Pinpoint the cell where the given text exists, returning its (X, Y) midpoint coordinate. 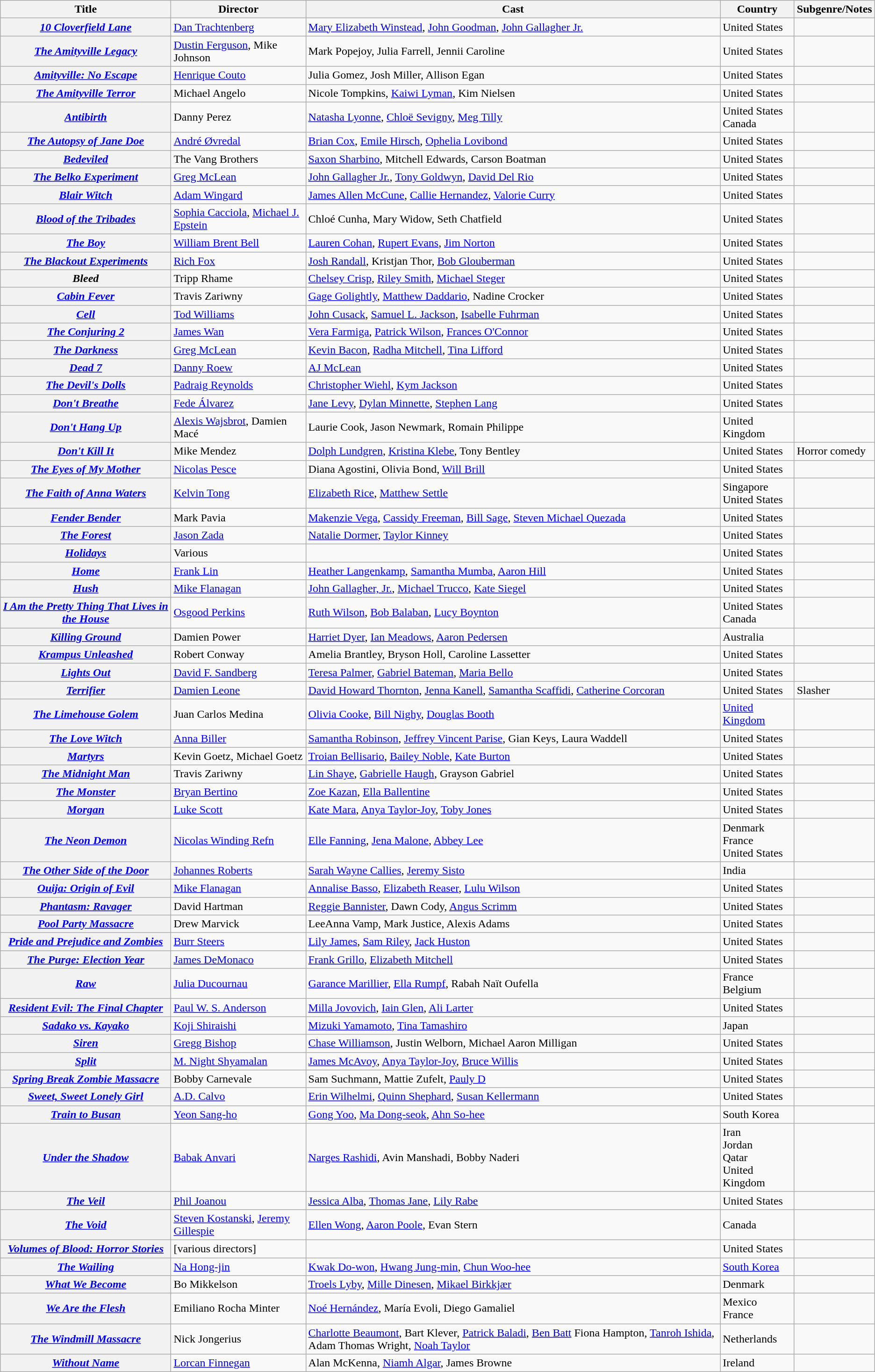
The Vang Brothers (238, 159)
Chloé Cunha, Mary Widow, Seth Chatfield (513, 219)
IranJordanQatarUnited Kingdom (757, 1157)
Krampus Unleashed (86, 655)
Dan Trachtenberg (238, 27)
John Gallagher Jr., Tony Goldwyn, David Del Rio (513, 177)
The Faith of Anna Waters (86, 493)
Erin Wilhelmi, Quinn Shephard, Susan Kellermann (513, 1097)
Elle Fanning, Jena Malone, Abbey Lee (513, 840)
Director (238, 9)
Harriet Dyer, Ian Meadows, Aaron Pedersen (513, 637)
Gregg Bishop (238, 1043)
The Other Side of the Door (86, 870)
Makenzie Vega, Cassidy Freeman, Bill Sage, Steven Michael Quezada (513, 517)
Christopher Wiehl, Kym Jackson (513, 385)
Kate Mara, Anya Taylor-Joy, Toby Jones (513, 809)
Cell (86, 314)
DenmarkFranceUnited States (757, 840)
Raw (86, 984)
Reggie Bannister, Dawn Cody, Angus Scrimm (513, 906)
Natalie Dormer, Taylor Kinney (513, 535)
Volumes of Blood: Horror Stories (86, 1249)
William Brent Bell (238, 243)
SingaporeUnited States (757, 493)
Danny Perez (238, 117)
Koji Shiraishi (238, 1025)
Fede Álvarez (238, 403)
Dustin Ferguson, Mike Johnson (238, 51)
Samantha Robinson, Jeffrey Vincent Parise, Gian Keys, Laura Waddell (513, 738)
AJ McLean (513, 368)
The Veil (86, 1200)
Antibirth (86, 117)
Canada (757, 1224)
Various (238, 553)
Vera Farmiga, Patrick Wilson, Frances O'Connor (513, 332)
Julia Ducournau (238, 984)
James DeMonaco (238, 960)
Charlotte Beaumont, Bart Klever, Patrick Baladi, Ben Batt Fiona Hampton, Tanroh Ishida, Adam Thomas Wright, Noah Taylor (513, 1339)
James McAvoy, Anya Taylor-Joy, Bruce Willis (513, 1061)
The Monster (86, 792)
Lauren Cohan, Rupert Evans, Jim Norton (513, 243)
Country (757, 9)
Without Name (86, 1363)
Split (86, 1061)
Dolph Lundgren, Kristina Klebe, Tony Bentley (513, 451)
Amityville: No Escape (86, 75)
The Purge: Election Year (86, 960)
Hush (86, 589)
Luke Scott (238, 809)
The Wailing (86, 1267)
Anna Biller (238, 738)
Bedeviled (86, 159)
Kevin Goetz, Michael Goetz (238, 756)
The Boy (86, 243)
Don't Breathe (86, 403)
The Conjuring 2 (86, 332)
The Limehouse Golem (86, 715)
Terrifier (86, 690)
10 Cloverfield Lane (86, 27)
David F. Sandberg (238, 672)
Tripp Rhame (238, 279)
Babak Anvari (238, 1157)
Bryan Bertino (238, 792)
Annalise Basso, Elizabeth Reaser, Lulu Wilson (513, 888)
Noé Hernández, María Evoli, Diego Gamaliel (513, 1308)
Na Hong-jin (238, 1267)
Diana Agostini, Olivia Bond, Will Brill (513, 469)
Teresa Palmer, Gabriel Bateman, Maria Bello (513, 672)
Steven Kostanski, Jeremy Gillespie (238, 1224)
MexicoFrance (757, 1308)
Olivia Cooke, Bill Nighy, Douglas Booth (513, 715)
Nicolas Pesce (238, 469)
Drew Marvick (238, 924)
Don't Hang Up (86, 427)
Kwak Do-won, Hwang Jung-min, Chun Woo-hee (513, 1267)
Jessica Alba, Thomas Jane, Lily Rabe (513, 1200)
Lily James, Sam Riley, Jack Huston (513, 942)
James Allen McCune, Callie Hernandez, Valorie Curry (513, 195)
Danny Roew (238, 368)
The Amityville Terror (86, 93)
Nicole Tompkins, Kaiwi Lyman, Kim Nielsen (513, 93)
John Cusack, Samuel L. Jackson, Isabelle Fuhrman (513, 314)
Adam Wingard (238, 195)
Elizabeth Rice, Matthew Settle (513, 493)
Laurie Cook, Jason Newmark, Romain Philippe (513, 427)
John Gallagher, Jr., Michael Trucco, Kate Siegel (513, 589)
Mike Mendez (238, 451)
Robert Conway (238, 655)
Bo Mikkelson (238, 1285)
Johannes Roberts (238, 870)
Sophia Cacciola, Michael J. Epstein (238, 219)
Kelvin Tong (238, 493)
Home (86, 571)
Chelsey Crisp, Riley Smith, Michael Steger (513, 279)
Jane Levy, Dylan Minnette, Stephen Lang (513, 403)
FranceBelgium (757, 984)
Japan (757, 1025)
Denmark (757, 1285)
Lin Shaye, Gabrielle Haugh, Grayson Gabriel (513, 774)
Sadako vs. Kayako (86, 1025)
Kevin Bacon, Radha Mitchell, Tina Lifford (513, 350)
Frank Grillo, Elizabeth Mitchell (513, 960)
Troian Bellisario, Bailey Noble, Kate Burton (513, 756)
Tod Williams (238, 314)
Phil Joanou (238, 1200)
Osgood Perkins (238, 613)
Pride and Prejudice and Zombies (86, 942)
Australia (757, 637)
Natasha Lyonne, Chloë Sevigny, Meg Tilly (513, 117)
Horror comedy (834, 451)
Henrique Couto (238, 75)
We Are the Flesh (86, 1308)
The Blackout Experiments (86, 260)
Resident Evil: The Final Chapter (86, 1008)
What We Become (86, 1285)
Phantasm: Ravager (86, 906)
Nicolas Winding Refn (238, 840)
Padraig Reynolds (238, 385)
Brian Cox, Emile Hirsch, Ophelia Lovibond (513, 141)
Gage Golightly, Matthew Daddario, Nadine Crocker (513, 296)
Saxon Sharbino, Mitchell Edwards, Carson Boatman (513, 159)
The Autopsy of Jane Doe (86, 141)
Title (86, 9)
LeeAnna Vamp, Mark Justice, Alexis Adams (513, 924)
Train to Busan (86, 1114)
Subgenre/Notes (834, 9)
Dead 7 (86, 368)
Milla Jovovich, Iain Glen, Ali Larter (513, 1008)
Ellen Wong, Aaron Poole, Evan Stern (513, 1224)
The Forest (86, 535)
Bobby Carnevale (238, 1079)
Spring Break Zombie Massacre (86, 1079)
Don't Kill It (86, 451)
James Wan (238, 332)
Morgan (86, 809)
Josh Randall, Kristjan Thor, Bob Glouberman (513, 260)
The Amityville Legacy (86, 51)
Heather Langenkamp, Samantha Mumba, Aaron Hill (513, 571)
The Midnight Man (86, 774)
India (757, 870)
Ruth Wilson, Bob Balaban, Lucy Boynton (513, 613)
David Hartman (238, 906)
Frank Lin (238, 571)
Burr Steers (238, 942)
Mark Popejoy, Julia Farrell, Jennii Caroline (513, 51)
Michael Angelo (238, 93)
The Eyes of My Mother (86, 469)
Mizuki Yamamoto, Tina Tamashiro (513, 1025)
Zoe Kazan, Ella Ballentine (513, 792)
Damien Leone (238, 690)
The Love Witch (86, 738)
The Windmill Massacre (86, 1339)
Cast (513, 9)
David Howard Thornton, Jenna Kanell, Samantha Scaffidi, Catherine Corcoran (513, 690)
Rich Fox (238, 260)
Bleed (86, 279)
Emiliano Rocha Minter (238, 1308)
Blood of the Tribades (86, 219)
Lights Out (86, 672)
Narges Rashidi, Avin Manshadi, Bobby Naderi (513, 1157)
The Void (86, 1224)
Martyrs (86, 756)
Damien Power (238, 637)
Nick Jongerius (238, 1339)
Fender Bender (86, 517)
The Darkness (86, 350)
Gong Yoo, Ma Dong-seok, Ahn So-hee (513, 1114)
Amelia Brantley, Bryson Holl, Caroline Lassetter (513, 655)
Cabin Fever (86, 296)
Pool Party Massacre (86, 924)
Mary Elizabeth Winstead, John Goodman, John Gallagher Jr. (513, 27)
Julia Gomez, Josh Miller, Allison Egan (513, 75)
Blair Witch (86, 195)
The Belko Experiment (86, 177)
Netherlands (757, 1339)
Mark Pavia (238, 517)
Paul W. S. Anderson (238, 1008)
Yeon Sang-ho (238, 1114)
Lorcan Finnegan (238, 1363)
Alexis Wajsbrot, Damien Macé (238, 427)
Sweet, Sweet Lonely Girl (86, 1097)
Alan McKenna, Niamh Algar, James Browne (513, 1363)
Jason Zada (238, 535)
Ireland (757, 1363)
Slasher (834, 690)
Sarah Wayne Callies, Jeremy Sisto (513, 870)
I Am the Pretty Thing That Lives in the House (86, 613)
Killing Ground (86, 637)
The Neon Demon (86, 840)
[various directors] (238, 1249)
André Øvredal (238, 141)
Troels Lyby, Mille Dinesen, Mikael Birkkjær (513, 1285)
Juan Carlos Medina (238, 715)
Sam Suchmann, Mattie Zufelt, Pauly D (513, 1079)
The Devil's Dolls (86, 385)
Garance Marillier, Ella Rumpf, Rabah Naït Oufella (513, 984)
Siren (86, 1043)
M. Night Shyamalan (238, 1061)
A.D. Calvo (238, 1097)
Holidays (86, 553)
Chase Williamson, Justin Welborn, Michael Aaron Milligan (513, 1043)
Ouija: Origin of Evil (86, 888)
Under the Shadow (86, 1157)
